Return (x, y) of the center of cell containing provided text 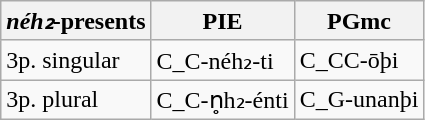
néh₂-presents (76, 21)
C_CC-ōþi (359, 60)
C_C-néh₂-ti (222, 60)
C_C-n̥h₂-énti (222, 100)
PGmc (359, 21)
C_G-unanþi (359, 100)
PIE (222, 21)
3p. singular (76, 60)
3p. plural (76, 100)
